For the text-containing cell, return its midpoint in (x, y) coordinate format. 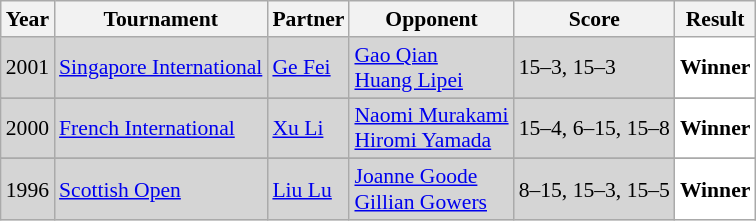
2001 (28, 68)
Xu Li (308, 128)
8–15, 15–3, 15–5 (594, 190)
Result (716, 19)
Liu Lu (308, 190)
1996 (28, 190)
15–4, 6–15, 15–8 (594, 128)
Naomi Murakami Hiromi Yamada (431, 128)
Gao Qian Huang Lipei (431, 68)
15–3, 15–3 (594, 68)
Tournament (160, 19)
Scottish Open (160, 190)
Singapore International (160, 68)
2000 (28, 128)
Score (594, 19)
Opponent (431, 19)
Partner (308, 19)
Ge Fei (308, 68)
Joanne Goode Gillian Gowers (431, 190)
Year (28, 19)
French International (160, 128)
